Return (X, Y) of the center of cell containing provided text 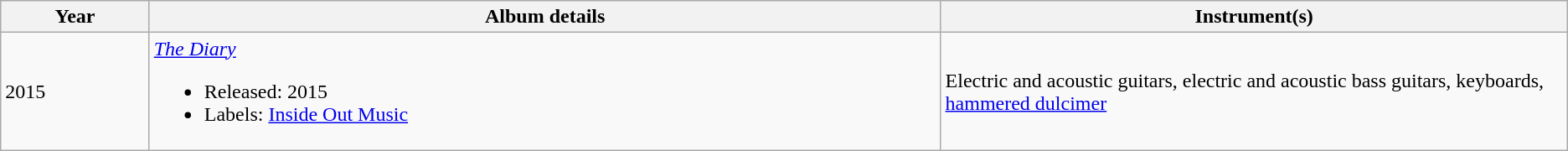
The DiaryReleased: 2015Labels: Inside Out Music (544, 91)
Album details (544, 17)
Electric and acoustic guitars, electric and acoustic bass guitars, keyboards, hammered dulcimer (1254, 91)
Year (75, 17)
Instrument(s) (1254, 17)
2015 (75, 91)
